Search for the cell housing the specified text and yield its (X, Y) center coordinate. 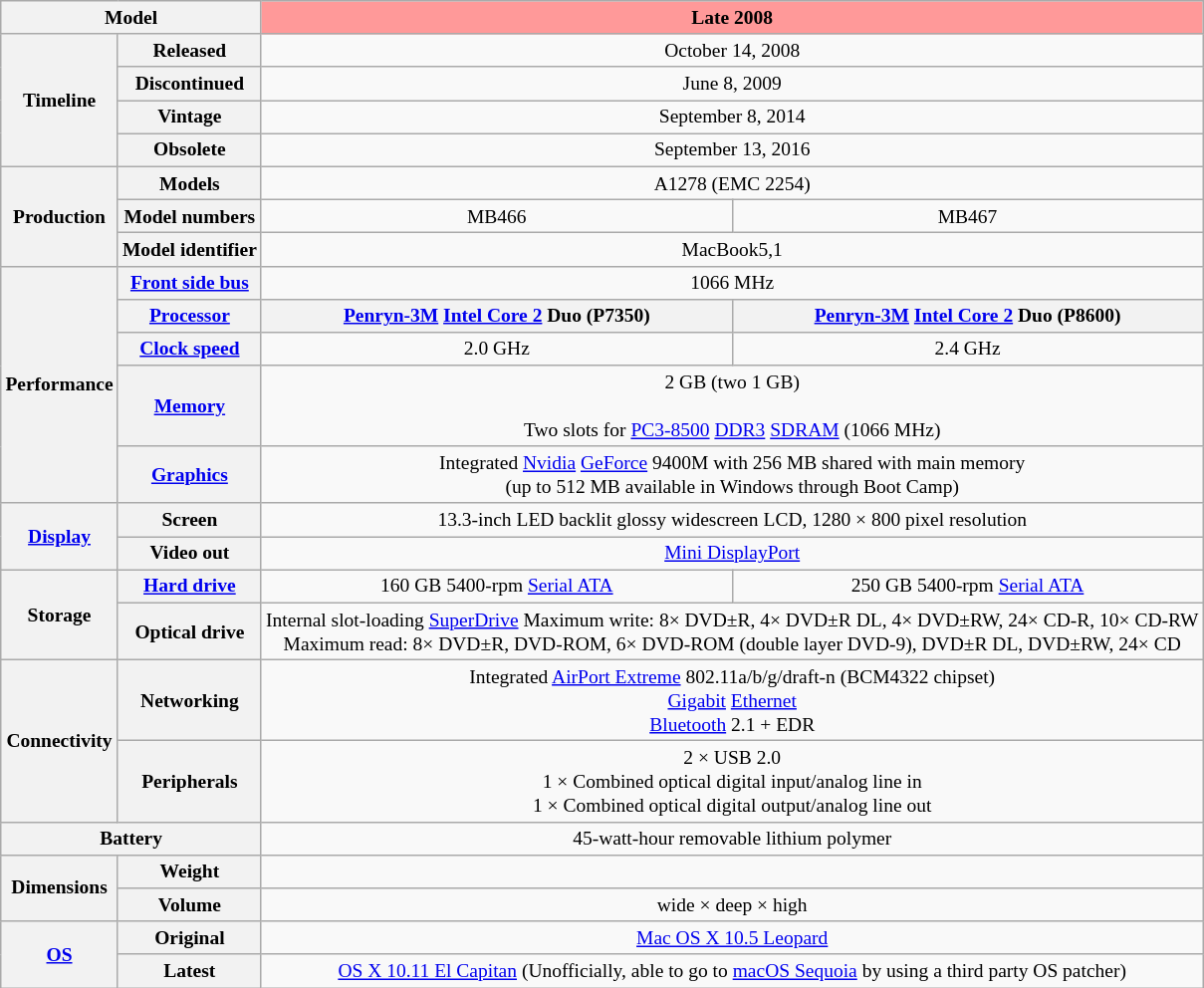
OS (60, 954)
September 8, 2014 (731, 118)
Battery (131, 839)
2 GB (two 1 GB) Two slots for PC3-8500 DDR3 SDRAM (1066 MHz) (731, 406)
Dimensions (60, 888)
Latest (189, 970)
wide × deep × high (731, 904)
Memory (189, 406)
Hard drive (189, 586)
September 13, 2016 (731, 149)
Penryn-3M Intel Core 2 Duo (P8600) (968, 315)
Obsolete (189, 149)
Front side bus (189, 283)
Released (189, 50)
2.4 GHz (968, 349)
October 14, 2008 (731, 50)
160 GB 5400-rpm Serial ATA (496, 586)
June 8, 2009 (731, 84)
Graphics (189, 474)
Production (60, 216)
Vintage (189, 118)
2 × USB 2.01 × Combined optical digital input/analog line in1 × Combined optical digital output/analog line out (731, 781)
Video out (189, 554)
Discontinued (189, 84)
OS X 10.11 El Capitan (Unofficially, able to go to macOS Sequoia by using a third party OS patcher) (731, 970)
Model identifier (189, 249)
Original (189, 938)
Peripherals (189, 781)
Models (189, 183)
MB466 (496, 215)
Connectivity (60, 741)
Weight (189, 870)
Networking (189, 701)
45-watt-hour removable lithium polymer (731, 839)
A1278 (EMC 2254) (731, 183)
Integrated Nvidia GeForce 9400M with 256 MB shared with main memory (up to 512 MB available in Windows through Boot Camp) (731, 474)
2.0 GHz (496, 349)
1066 MHz (731, 283)
Display (60, 536)
MacBook5,1 (731, 249)
MB467 (968, 215)
13.3-inch LED backlit glossy widescreen LCD, 1280 × 800 pixel resolution (731, 520)
Screen (189, 520)
Optical drive (189, 631)
Mac OS X 10.5 Leopard (731, 938)
Integrated AirPort Extreme 802.11a/b/g/draft-n (BCM4322 chipset)Gigabit EthernetBluetooth 2.1 + EDR (731, 701)
Timeline (60, 100)
Model numbers (189, 215)
Processor (189, 315)
Performance (60, 384)
Mini DisplayPort (731, 554)
Volume (189, 904)
250 GB 5400-rpm Serial ATA (968, 586)
Model (131, 18)
Penryn-3M Intel Core 2 Duo (P7350) (496, 315)
Late 2008 (731, 18)
Clock speed (189, 349)
Storage (60, 616)
